Identify which cell holds the provided text, then report its [x, y] central coordinate. 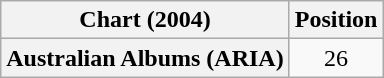
Australian Albums (ARIA) [145, 58]
Chart (2004) [145, 20]
26 [336, 58]
Position [336, 20]
